Return [X, Y] of the center of cell containing provided text 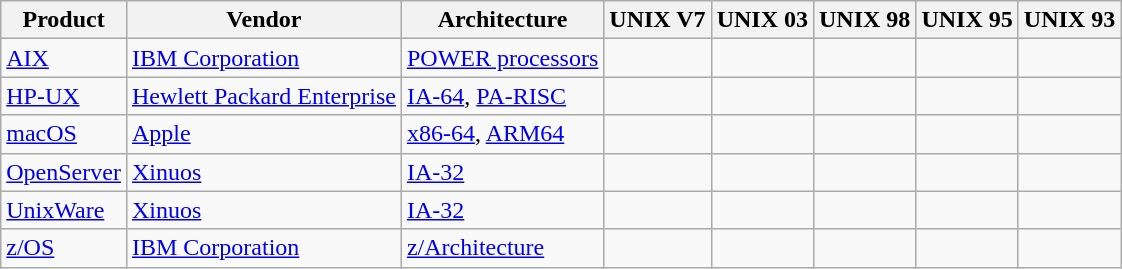
Vendor [264, 20]
x86-64, ARM64 [502, 134]
UNIX 95 [967, 20]
macOS [64, 134]
UNIX 93 [1069, 20]
UnixWare [64, 210]
HP-UX [64, 96]
IA-64, PA-RISC [502, 96]
z/Architecture [502, 248]
UNIX V7 [658, 20]
UNIX 03 [762, 20]
Product [64, 20]
UNIX 98 [864, 20]
Architecture [502, 20]
z/OS [64, 248]
Apple [264, 134]
OpenServer [64, 172]
AIX [64, 58]
Hewlett Packard Enterprise [264, 96]
POWER processors [502, 58]
